From the cell containing the given text, extract its center point as [x, y] coordinate. 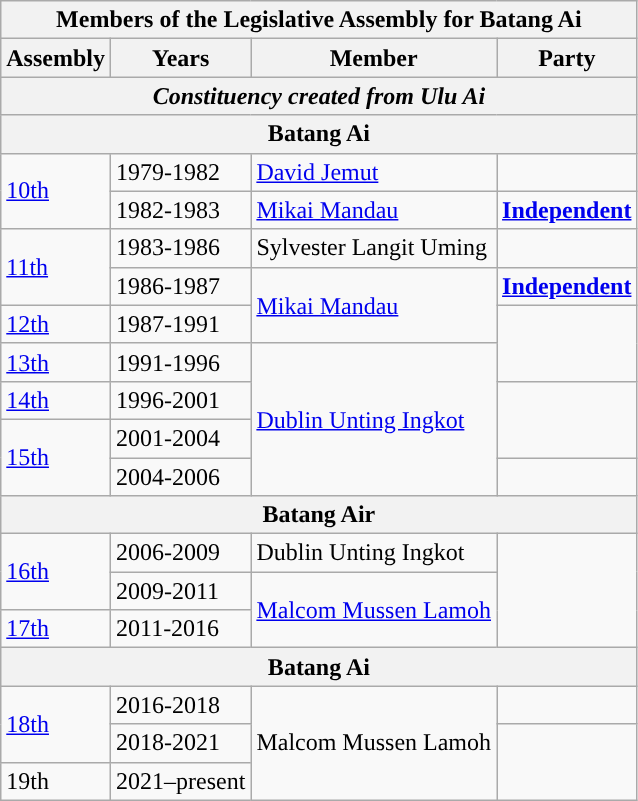
19th [56, 781]
11th [56, 267]
2018-2021 [180, 743]
2021–present [180, 781]
18th [56, 724]
Assembly [56, 58]
Party [567, 58]
Years [180, 58]
David Jemut [374, 172]
1982-1983 [180, 210]
13th [56, 362]
2004-2006 [180, 477]
17th [56, 629]
14th [56, 400]
16th [56, 572]
1987-1991 [180, 324]
2001-2004 [180, 438]
Sylvester Langit Uming [374, 248]
1983-1986 [180, 248]
1979-1982 [180, 172]
1986-1987 [180, 286]
Members of the Legislative Assembly for Batang Ai [319, 20]
2016-2018 [180, 705]
1996-2001 [180, 400]
1991-1996 [180, 362]
2006-2009 [180, 553]
Member [374, 58]
2011-2016 [180, 629]
12th [56, 324]
Constituency created from Ulu Ai [319, 96]
10th [56, 191]
Batang Air [319, 515]
15th [56, 457]
2009-2011 [180, 591]
